Find where the given text appears and provide that cell's center as (x, y) coordinate. 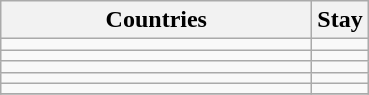
Countries (156, 20)
Stay (340, 20)
